Detect which cell encompasses the target text, then output its (X, Y) center coordinate. 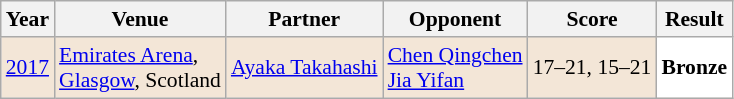
Partner (304, 19)
2017 (28, 68)
Bronze (694, 68)
Score (592, 19)
Ayaka Takahashi (304, 68)
17–21, 15–21 (592, 68)
Venue (140, 19)
Emirates Arena,Glasgow, Scotland (140, 68)
Chen Qingchen Jia Yifan (456, 68)
Result (694, 19)
Opponent (456, 19)
Year (28, 19)
